Capture the cell that displays the provided text and extract its [x, y] central coordinate. 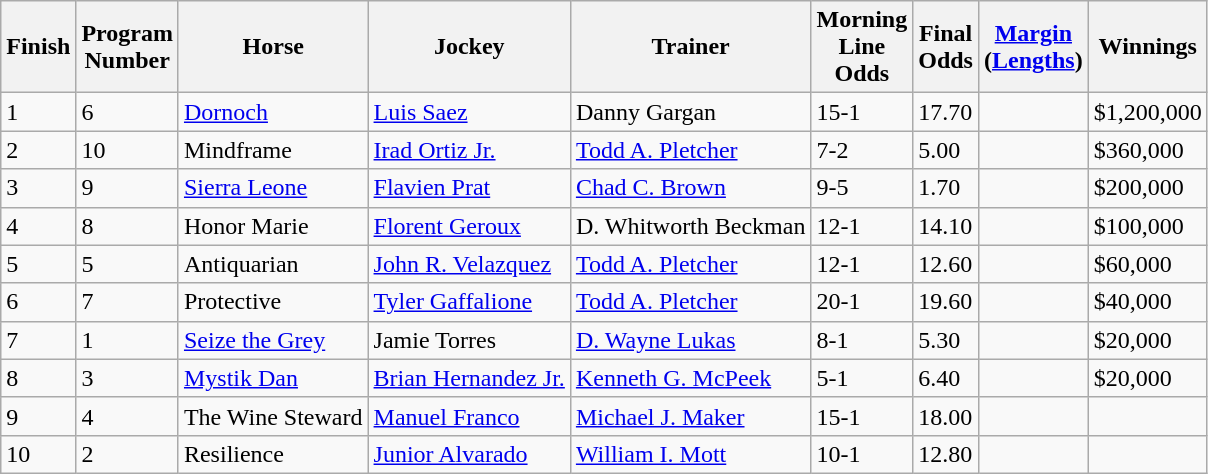
Dornoch [273, 112]
Danny Gargan [690, 112]
$360,000 [1148, 150]
17.70 [946, 112]
9-5 [862, 188]
William I. Mott [690, 454]
$200,000 [1148, 188]
Honor Marie [273, 226]
Seize the Grey [273, 340]
19.60 [946, 302]
7-2 [862, 150]
Jamie Torres [469, 340]
Kenneth G. McPeek [690, 378]
Margin(Lengths) [1033, 47]
Winnings [1148, 47]
Horse [273, 47]
Mystik Dan [273, 378]
Mindframe [273, 150]
Finish [38, 47]
5-1 [862, 378]
D. Whitworth Beckman [690, 226]
Antiquarian [273, 264]
Chad C. Brown [690, 188]
$100,000 [1148, 226]
5.30 [946, 340]
$1,200,000 [1148, 112]
Jockey [469, 47]
The Wine Steward [273, 416]
$40,000 [1148, 302]
18.00 [946, 416]
Florent Geroux [469, 226]
Resilience [273, 454]
Tyler Gaffalione [469, 302]
Michael J. Maker [690, 416]
ProgramNumber [128, 47]
14.10 [946, 226]
FinalOdds [946, 47]
10-1 [862, 454]
Junior Alvarado [469, 454]
Brian Hernandez Jr. [469, 378]
20-1 [862, 302]
1.70 [946, 188]
8-1 [862, 340]
12.60 [946, 264]
Sierra Leone [273, 188]
Flavien Prat [469, 188]
5.00 [946, 150]
Luis Saez [469, 112]
Manuel Franco [469, 416]
MorningLineOdds [862, 47]
Irad Ortiz Jr. [469, 150]
Trainer [690, 47]
6.40 [946, 378]
John R. Velazquez [469, 264]
12.80 [946, 454]
D. Wayne Lukas [690, 340]
Protective [273, 302]
$60,000 [1148, 264]
